For the text-containing cell, return its midpoint in (X, Y) coordinate format. 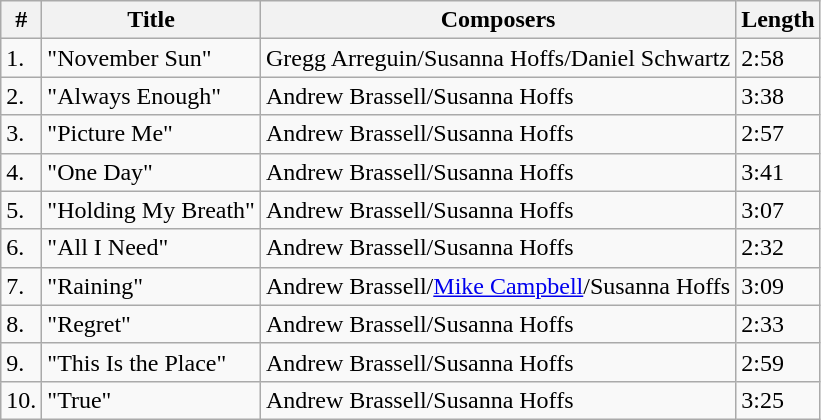
3:07 (778, 210)
Composers (498, 20)
"Always Enough" (152, 96)
2:57 (778, 134)
Length (778, 20)
"Picture Me" (152, 134)
"True" (152, 400)
Andrew Brassell/Mike Campbell/Susanna Hoffs (498, 286)
"November Sun" (152, 58)
5. (22, 210)
# (22, 20)
"One Day" (152, 172)
"This Is the Place" (152, 362)
2:58 (778, 58)
3:09 (778, 286)
Title (152, 20)
Gregg Arreguin/Susanna Hoffs/Daniel Schwartz (498, 58)
3. (22, 134)
"Regret" (152, 324)
2:32 (778, 248)
10. (22, 400)
"All I Need" (152, 248)
3:41 (778, 172)
8. (22, 324)
"Holding My Breath" (152, 210)
2. (22, 96)
"Raining" (152, 286)
2:59 (778, 362)
6. (22, 248)
7. (22, 286)
4. (22, 172)
3:25 (778, 400)
9. (22, 362)
2:33 (778, 324)
1. (22, 58)
3:38 (778, 96)
